Capture the cell that displays the provided text and extract its [x, y] central coordinate. 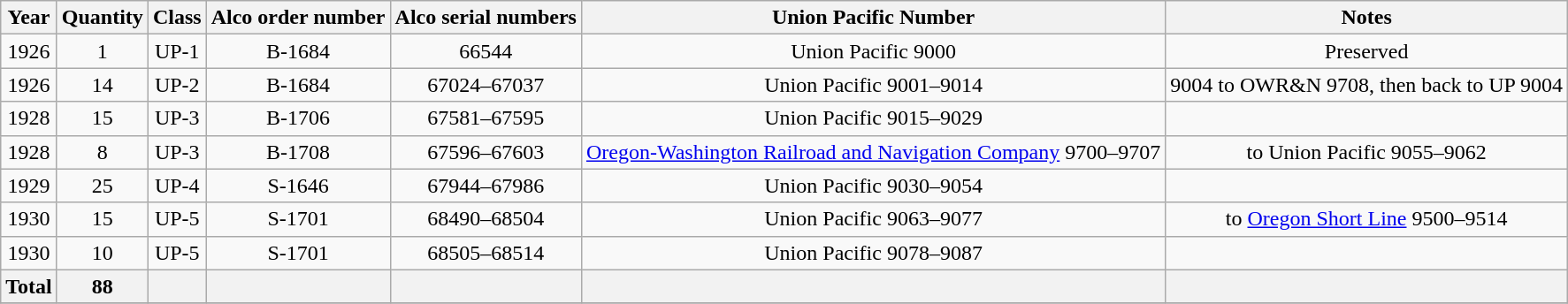
88 [103, 286]
9004 to OWR&N 9708, then back to UP 9004 [1367, 85]
68490–68504 [486, 219]
67024–67037 [486, 85]
25 [103, 186]
Union Pacific 9030–9054 [873, 186]
to Union Pacific 9055–9062 [1367, 152]
UP-2 [177, 85]
Alco order number [298, 18]
Oregon-Washington Railroad and Navigation Company 9700–9707 [873, 152]
66544 [486, 51]
Union Pacific 9015–9029 [873, 118]
67596–67603 [486, 152]
Quantity [103, 18]
1929 [29, 186]
B-1708 [298, 152]
68505–68514 [486, 253]
Year [29, 18]
1 [103, 51]
Notes [1367, 18]
Alco serial numbers [486, 18]
8 [103, 152]
UP-4 [177, 186]
Union Pacific 9063–9077 [873, 219]
10 [103, 253]
UP-1 [177, 51]
Union Pacific 9001–9014 [873, 85]
Union Pacific 9078–9087 [873, 253]
Class [177, 18]
67581–67595 [486, 118]
B-1706 [298, 118]
S-1646 [298, 186]
to Oregon Short Line 9500–9514 [1367, 219]
Preserved [1367, 51]
Union Pacific Number [873, 18]
14 [103, 85]
Total [29, 286]
Union Pacific 9000 [873, 51]
67944–67986 [486, 186]
